Return [X, Y] of the center of cell containing provided text 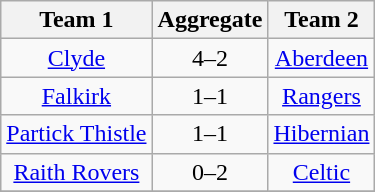
Clyde [76, 58]
Aggregate [210, 20]
Team 2 [322, 20]
Rangers [322, 96]
Celtic [322, 172]
0–2 [210, 172]
Falkirk [76, 96]
Partick Thistle [76, 134]
Hibernian [322, 134]
Aberdeen [322, 58]
Raith Rovers [76, 172]
4–2 [210, 58]
Team 1 [76, 20]
